Find where the given text appears and provide that cell's center as [X, Y] coordinate. 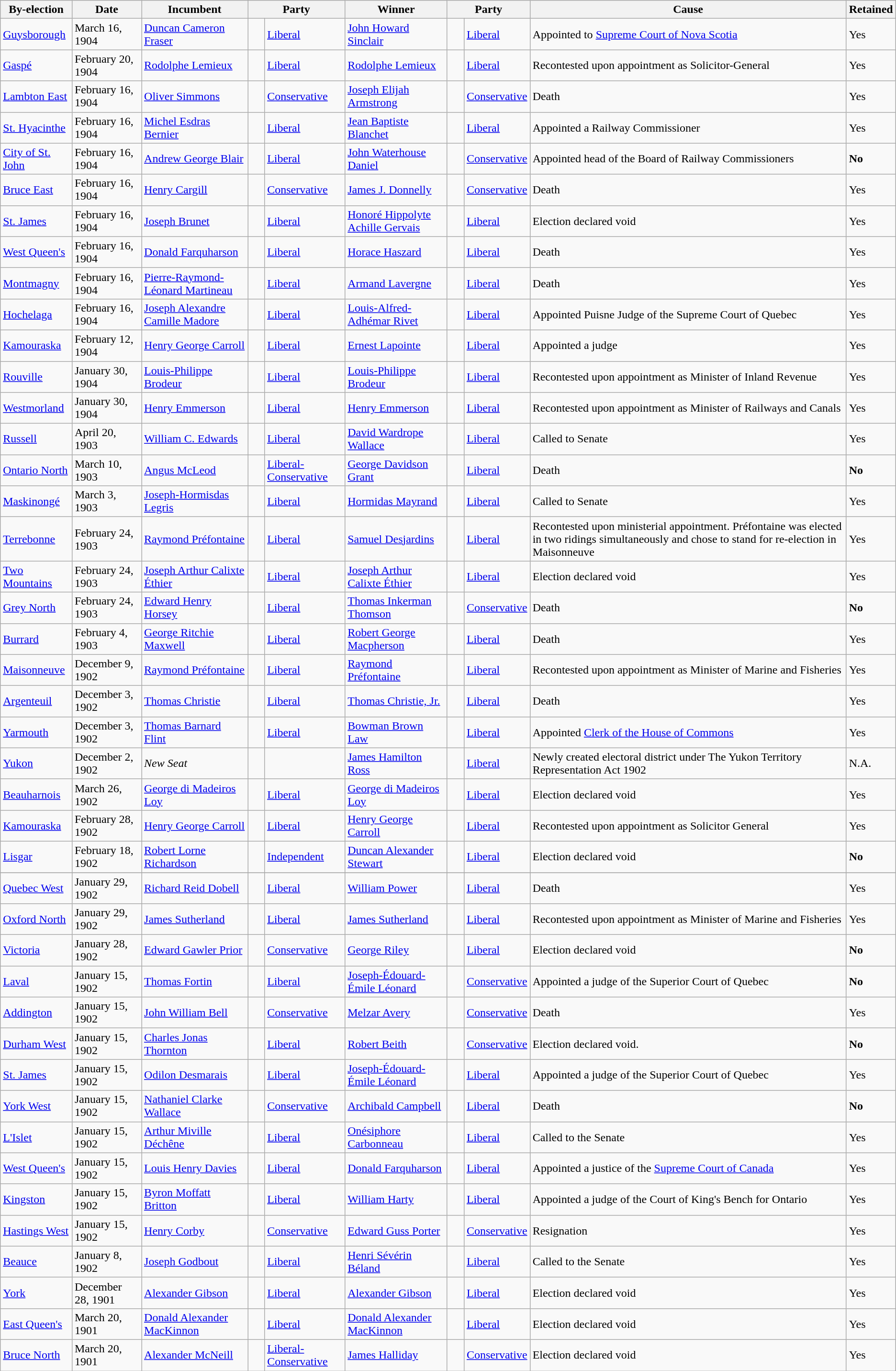
James Hamilton Ross [396, 763]
Samuel Desjardins [396, 539]
Two Mountains [36, 576]
Recontested upon appointment as Solicitor-General [688, 65]
Recontested upon ministerial appointment. Préfontaine was elected in two ridings simultaneously and chose to stand for re-election in Maisonneuve [688, 539]
Appointed to Supreme Court of Nova Scotia [688, 34]
St. Hyacinthe [36, 127]
Jean Baptiste Blanchet [396, 127]
Election declared void. [688, 1044]
Recontested upon appointment as Minister of Inland Revenue [688, 376]
L'Islet [36, 1137]
March 10, 1903 [106, 470]
Russell [36, 439]
Robert Beith [396, 1044]
Horace Haszard [396, 252]
Thomas Christie, Jr. [396, 701]
David Wardrope Wallace [396, 439]
February 12, 1904 [106, 346]
February 18, 1902 [106, 857]
Joseph-Hormisdas Legris [195, 502]
Archibald Campbell [396, 1106]
Bruce North [36, 1355]
Resignation [688, 1230]
Lisgar [36, 857]
William C. Edwards [195, 439]
James J. Donnelly [396, 190]
Hormidas Mayrand [396, 502]
Terrebonne [36, 539]
Nathaniel Clarke Wallace [195, 1106]
George Riley [396, 951]
Burrard [36, 639]
Appointed a justice of the Supreme Court of Canada [688, 1168]
Appointed Clerk of the House of Commons [688, 732]
Odilon Desmarais [195, 1075]
John Waterhouse Daniel [396, 159]
February 28, 1902 [106, 825]
March 3, 1903 [106, 502]
Addington [36, 1013]
Cause [688, 10]
Robert George Macpherson [396, 639]
Thomas Inkerman Thomson [396, 608]
John Howard Sinclair [396, 34]
Melzar Avery [396, 1013]
Maisonneuve [36, 670]
Independent [305, 857]
Edward Guss Porter [396, 1230]
Onésiphore Carbonneau [396, 1137]
Newly created electoral district under The Yukon Territory Representation Act 1902 [688, 763]
Durham West [36, 1044]
Grey North [36, 608]
Joseph Godbout [195, 1262]
Victoria [36, 951]
Joseph Alexandre Camille Madore [195, 314]
Appointed a judge [688, 346]
Thomas Barnard Flint [195, 732]
Kingston [36, 1200]
April 20, 1903 [106, 439]
Joseph Brunet [195, 221]
Arthur Miville Déchêne [195, 1137]
Date [106, 10]
Argenteuil [36, 701]
Hastings West [36, 1230]
William Harty [396, 1200]
Duncan Cameron Fraser [195, 34]
Byron Moffatt Britton [195, 1200]
Armand Lavergne [396, 283]
Bowman Brown Law [396, 732]
Angus McLeod [195, 470]
Charles Jonas Thornton [195, 1044]
Thomas Christie [195, 701]
York [36, 1292]
Quebec West [36, 888]
Retained [871, 10]
Winner [396, 10]
John William Bell [195, 1013]
Edward Gawler Prior [195, 951]
James Halliday [396, 1355]
January 8, 1902 [106, 1262]
Bruce East [36, 190]
Henry Cargill [195, 190]
December 28, 1901 [106, 1292]
Hochelaga [36, 314]
Richard Reid Dobell [195, 888]
Guysborough [36, 34]
Westmorland [36, 408]
George Davidson Grant [396, 470]
Appointed head of the Board of Railway Commissioners [688, 159]
Ernest Lapointe [396, 346]
Yukon [36, 763]
Oxford North [36, 919]
Incumbent [195, 10]
George Ritchie Maxwell [195, 639]
Alexander McNeill [195, 1355]
Louis Henry Davies [195, 1168]
Rouville [36, 376]
March 16, 1904 [106, 34]
Ontario North [36, 470]
Thomas Fortin [195, 981]
January 28, 1902 [106, 951]
Lambton East [36, 97]
Edward Henry Horsey [195, 608]
Montmagny [36, 283]
Yarmouth [36, 732]
City of St. John [36, 159]
February 4, 1903 [106, 639]
Appointed Puisne Judge of the Supreme Court of Quebec [688, 314]
Louis-Alfred-Adhémar Rivet [396, 314]
Honoré Hippolyte Achille Gervais [396, 221]
Duncan Alexander Stewart [396, 857]
William Power [396, 888]
December 2, 1902 [106, 763]
March 26, 1902 [106, 795]
February 20, 1904 [106, 65]
Henry Corby [195, 1230]
Laval [36, 981]
Andrew George Blair [195, 159]
Beauharnois [36, 795]
Robert Lorne Richardson [195, 857]
By-election [36, 10]
Michel Esdras Bernier [195, 127]
Oliver Simmons [195, 97]
Joseph Elijah Armstrong [396, 97]
Gaspé [36, 65]
Pierre-Raymond-Léonard Martineau [195, 283]
Beauce [36, 1262]
East Queen's [36, 1324]
Henri Sévérin Béland [396, 1262]
New Seat [195, 763]
Recontested upon appointment as Solicitor General [688, 825]
Maskinongé [36, 502]
December 9, 1902 [106, 670]
York West [36, 1106]
N.A. [871, 763]
Recontested upon appointment as Minister of Railways and Canals [688, 408]
Appointed a Railway Commissioner [688, 127]
Appointed a judge of the Court of King's Bench for Ontario [688, 1200]
